Search for the cell housing the specified text and yield its (X, Y) center coordinate. 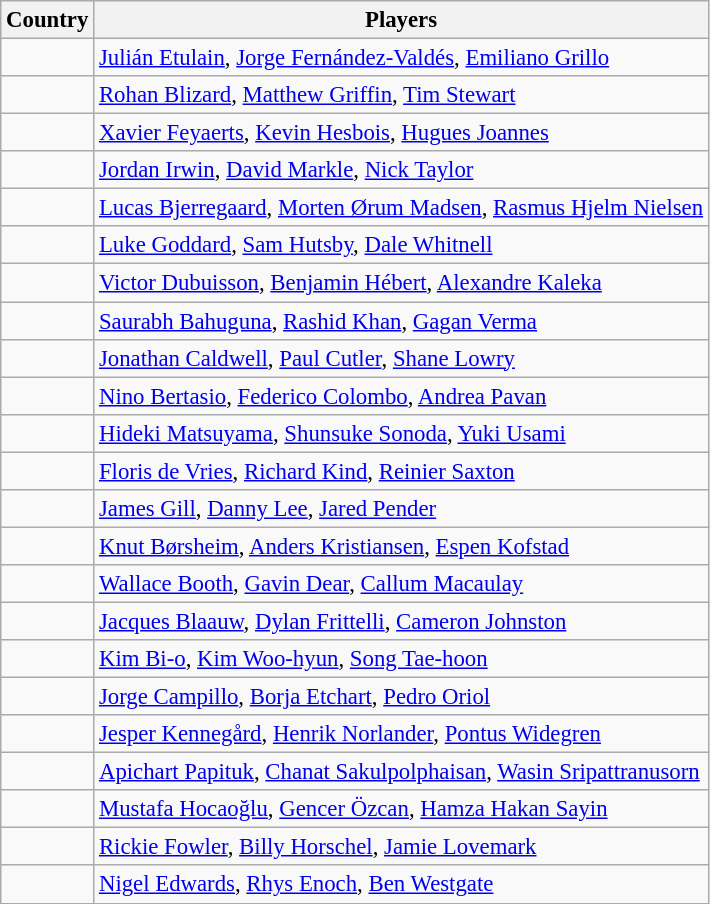
Luke Goddard, Sam Hutsby, Dale Whitnell (402, 245)
Floris de Vries, Richard Kind, Reinier Saxton (402, 471)
Julián Etulain, Jorge Fernández-Valdés, Emiliano Grillo (402, 58)
Hideki Matsuyama, Shunsuke Sonoda, Yuki Usami (402, 433)
Apichart Papituk, Chanat Sakulpolphaisan, Wasin Sripattranusorn (402, 772)
Rohan Blizard, Matthew Griffin, Tim Stewart (402, 95)
Jordan Irwin, David Markle, Nick Taylor (402, 170)
Jesper Kennegård, Henrik Norlander, Pontus Widegren (402, 734)
Knut Børsheim, Anders Kristiansen, Espen Kofstad (402, 546)
Country (48, 20)
Jorge Campillo, Borja Etchart, Pedro Oriol (402, 697)
Mustafa Hocaoğlu, Gencer Özcan, Hamza Hakan Sayin (402, 809)
Nino Bertasio, Federico Colombo, Andrea Pavan (402, 396)
Jonathan Caldwell, Paul Cutler, Shane Lowry (402, 358)
Victor Dubuisson, Benjamin Hébert, Alexandre Kaleka (402, 283)
Xavier Feyaerts, Kevin Hesbois, Hugues Joannes (402, 133)
Rickie Fowler, Billy Horschel, Jamie Lovemark (402, 847)
Jacques Blaauw, Dylan Frittelli, Cameron Johnston (402, 621)
Lucas Bjerregaard, Morten Ørum Madsen, Rasmus Hjelm Nielsen (402, 208)
Nigel Edwards, Rhys Enoch, Ben Westgate (402, 885)
James Gill, Danny Lee, Jared Pender (402, 509)
Wallace Booth, Gavin Dear, Callum Macaulay (402, 584)
Saurabh Bahuguna, Rashid Khan, Gagan Verma (402, 321)
Players (402, 20)
Kim Bi-o, Kim Woo-hyun, Song Tae-hoon (402, 659)
